Find where the given text appears and provide that cell's center as [x, y] coordinate. 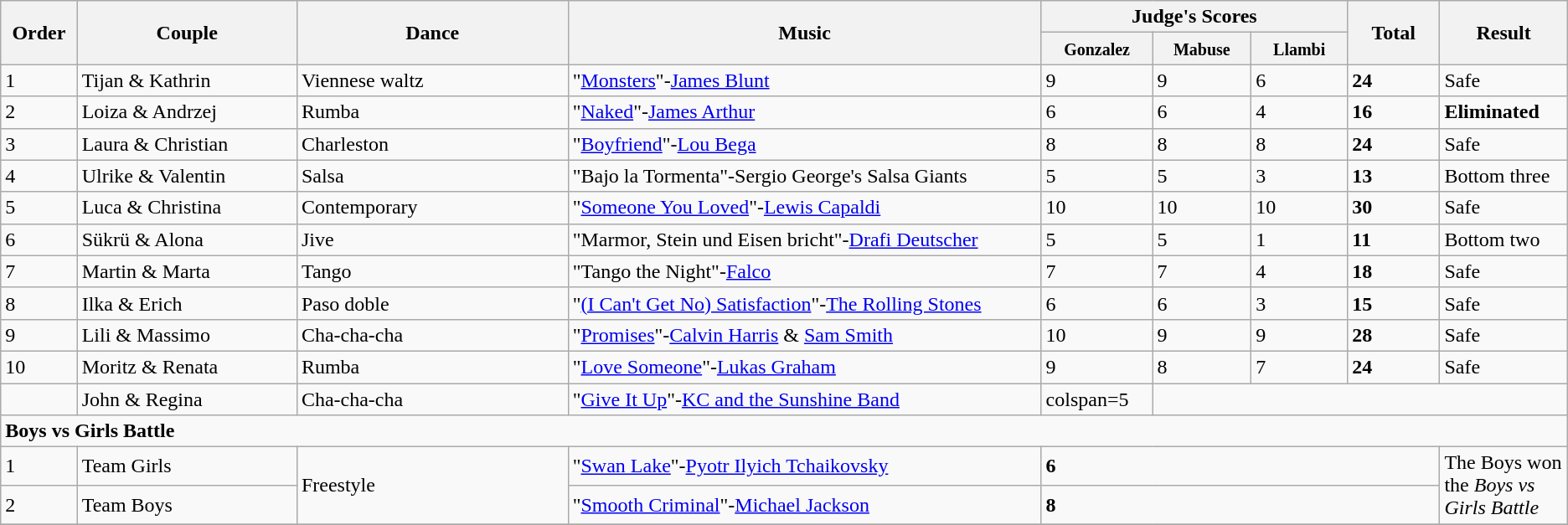
Jive [432, 239]
Gonzalez [1097, 49]
Contemporary [432, 208]
Paso doble [432, 303]
"Smooth Criminal"-Michael Jackson [804, 505]
Music [804, 33]
"Marmor, Stein und Eisen bricht"-Drafi Deutscher [804, 239]
Tango [432, 271]
30 [1394, 208]
Salsa [432, 176]
Team Girls [187, 466]
Couple [187, 33]
Result [1504, 33]
Martin & Marta [187, 271]
"Love Someone"-Lukas Graham [804, 367]
Freestyle [432, 486]
Ilka & Erich [187, 303]
Judge's Scores [1194, 17]
Dance [432, 33]
"Tango the Night"-Falco [804, 271]
John & Regina [187, 399]
Sükrü & Alona [187, 239]
Boys vs Girls Battle [784, 431]
"Promises"-Calvin Harris & Sam Smith [804, 335]
28 [1394, 335]
Mabuse [1202, 49]
"Boyfriend"-Lou Bega [804, 144]
"Someone You Loved"-Lewis Capaldi [804, 208]
colspan=5 [1097, 399]
Ulrike & Valentin [187, 176]
"Swan Lake"-Pyotr Ilyich Tchaikovsky [804, 466]
15 [1394, 303]
"Naked"-James Arthur [804, 112]
Total [1394, 33]
Order [39, 33]
Eliminated [1504, 112]
Team Boys [187, 505]
Viennese waltz [432, 80]
Tijan & Kathrin [187, 80]
Charleston [432, 144]
Moritz & Renata [187, 367]
"Monsters"-James Blunt [804, 80]
Bottom two [1504, 239]
Bottom three [1504, 176]
"Give It Up"-KC and the Sunshine Band [804, 399]
The Boys won the Boys vs Girls Battle [1504, 486]
18 [1394, 271]
11 [1394, 239]
Llambi [1300, 49]
16 [1394, 112]
"(I Can't Get No) Satisfaction"-The Rolling Stones [804, 303]
Lili & Massimo [187, 335]
"Bajo la Tormenta"-Sergio George's Salsa Giants [804, 176]
Loiza & Andrzej [187, 112]
13 [1394, 176]
Luca & Christina [187, 208]
Laura & Christian [187, 144]
